For the text-containing cell, return its midpoint in [X, Y] coordinate format. 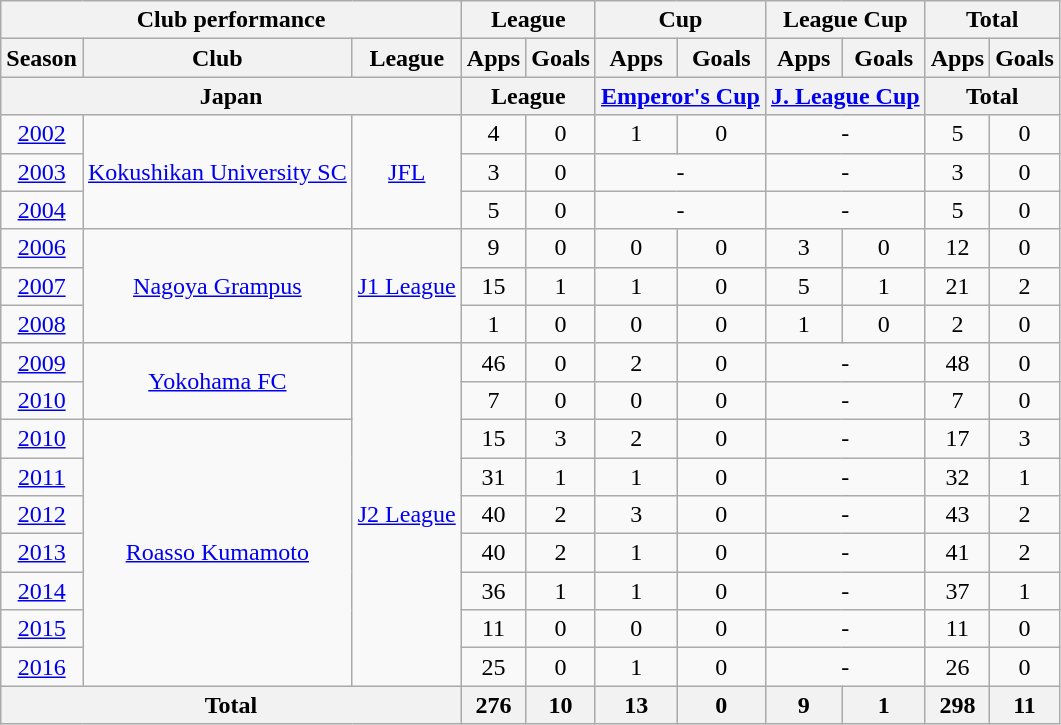
2002 [42, 134]
J2 League [406, 514]
Emperor's Cup [680, 96]
21 [957, 286]
2006 [42, 248]
46 [493, 362]
2015 [42, 629]
Roasso Kumamoto [217, 552]
2016 [42, 667]
Japan [232, 96]
League Cup [845, 20]
12 [957, 248]
41 [957, 553]
2003 [42, 172]
JFL [406, 172]
2014 [42, 591]
4 [493, 134]
2008 [42, 324]
2011 [42, 477]
48 [957, 362]
17 [957, 438]
32 [957, 477]
2012 [42, 515]
2004 [42, 210]
Yokohama FC [217, 381]
Season [42, 58]
2007 [42, 286]
Kokushikan University SC [217, 172]
Club [217, 58]
Cup [680, 20]
Nagoya Grampus [217, 286]
43 [957, 515]
276 [493, 705]
13 [636, 705]
J1 League [406, 286]
25 [493, 667]
2009 [42, 362]
Club performance [232, 20]
26 [957, 667]
10 [561, 705]
37 [957, 591]
J. League Cup [845, 96]
298 [957, 705]
36 [493, 591]
31 [493, 477]
2013 [42, 553]
